Find where the given text appears and provide that cell's center as [X, Y] coordinate. 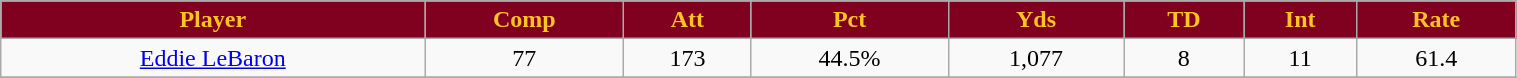
Comp [524, 20]
11 [1300, 58]
Att [688, 20]
Int [1300, 20]
Yds [1036, 20]
Pct [850, 20]
Player [213, 20]
173 [688, 58]
1,077 [1036, 58]
Rate [1437, 20]
44.5% [850, 58]
TD [1184, 20]
Eddie LeBaron [213, 58]
61.4 [1437, 58]
8 [1184, 58]
77 [524, 58]
